Identify which cell holds the provided text, then report its (X, Y) central coordinate. 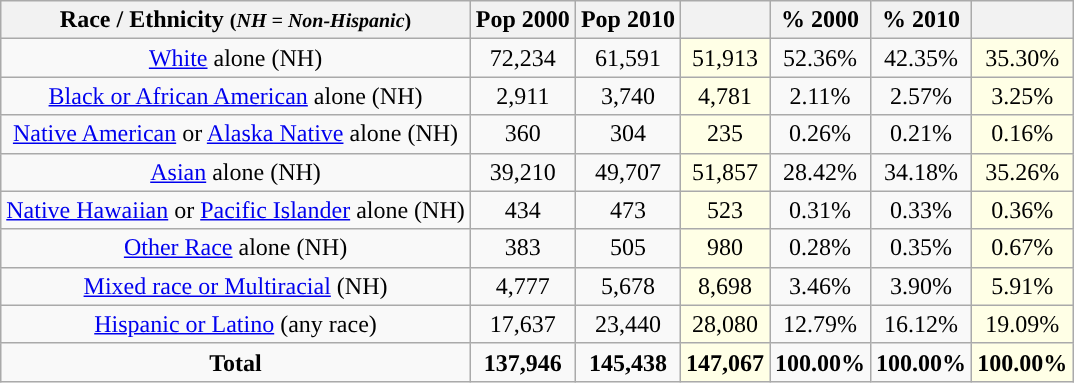
4,781 (724, 96)
3,740 (628, 96)
2.57% (922, 96)
473 (628, 210)
35.30% (1022, 58)
17,637 (522, 324)
Asian alone (NH) (236, 172)
8,698 (724, 286)
28,080 (724, 324)
Pop 2010 (628, 20)
Mixed race or Multiracial (NH) (236, 286)
Total (236, 362)
137,946 (522, 362)
2,911 (522, 96)
Native American or Alaska Native alone (NH) (236, 134)
16.12% (922, 324)
19.09% (1022, 324)
Race / Ethnicity (NH = Non-Hispanic) (236, 20)
51,913 (724, 58)
304 (628, 134)
5,678 (628, 286)
3.46% (820, 286)
145,438 (628, 362)
360 (522, 134)
23,440 (628, 324)
Other Race alone (NH) (236, 248)
Native Hawaiian or Pacific Islander alone (NH) (236, 210)
51,857 (724, 172)
505 (628, 248)
383 (522, 248)
2.11% (820, 96)
0.28% (820, 248)
White alone (NH) (236, 58)
28.42% (820, 172)
235 (724, 134)
0.33% (922, 210)
980 (724, 248)
Black or African American alone (NH) (236, 96)
0.26% (820, 134)
3.90% (922, 286)
39,210 (522, 172)
42.35% (922, 58)
% 2010 (922, 20)
52.36% (820, 58)
0.67% (1022, 248)
147,067 (724, 362)
0.21% (922, 134)
434 (522, 210)
4,777 (522, 286)
Hispanic or Latino (any race) (236, 324)
35.26% (1022, 172)
3.25% (1022, 96)
49,707 (628, 172)
Pop 2000 (522, 20)
% 2000 (820, 20)
12.79% (820, 324)
523 (724, 210)
0.36% (1022, 210)
34.18% (922, 172)
0.35% (922, 248)
72,234 (522, 58)
0.16% (1022, 134)
5.91% (1022, 286)
0.31% (820, 210)
61,591 (628, 58)
